Provide the (x, y) coordinate of the cell's center where the given text is located.  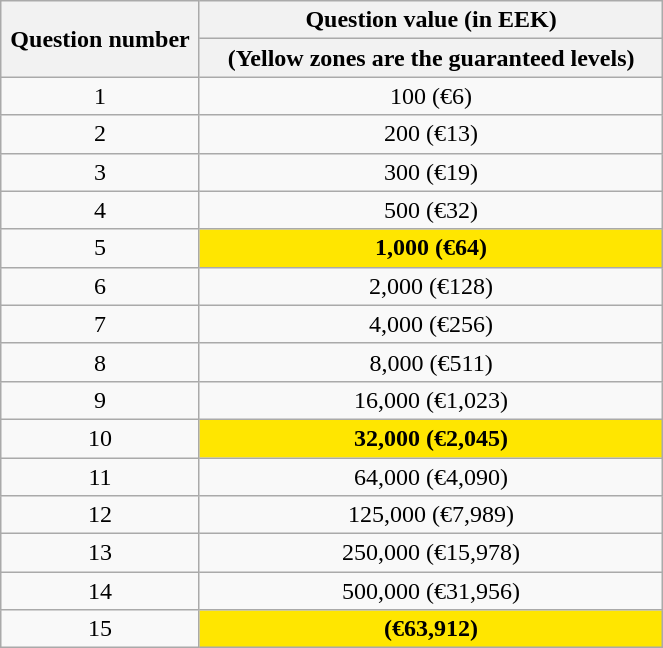
2,000 (€128) (430, 286)
1,000 (€64) (430, 248)
9 (100, 400)
8 (100, 362)
64,000 (€4,090) (430, 477)
500 (€32) (430, 210)
100 (€6) (430, 96)
8,000 (€511) (430, 362)
12 (100, 515)
250,000 (€15,978) (430, 553)
6 (100, 286)
125,000 (€7,989) (430, 515)
16,000 (€1,023) (430, 400)
4 (100, 210)
Question value (in EEK) (430, 20)
5 (100, 248)
500,000 (€31,956) (430, 591)
300 (€19) (430, 172)
1 (100, 96)
10 (100, 438)
2 (100, 134)
7 (100, 324)
3 (100, 172)
32,000 (€2,045) (430, 438)
(Yellow zones are the guaranteed levels) (430, 58)
15 (100, 629)
13 (100, 553)
4,000 (€256) (430, 324)
200 (€13) (430, 134)
14 (100, 591)
Question number (100, 39)
11 (100, 477)
(€63,912) (430, 629)
